Detect which cell encompasses the target text, then output its (x, y) center coordinate. 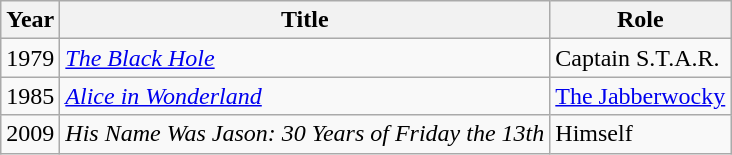
1985 (30, 96)
Year (30, 20)
The Black Hole (305, 58)
Alice in Wonderland (305, 96)
1979 (30, 58)
Title (305, 20)
Himself (640, 134)
The Jabberwocky (640, 96)
His Name Was Jason: 30 Years of Friday the 13th (305, 134)
2009 (30, 134)
Captain S.T.A.R. (640, 58)
Role (640, 20)
